Locate the cell with the specified text and output its [x, y] center coordinate. 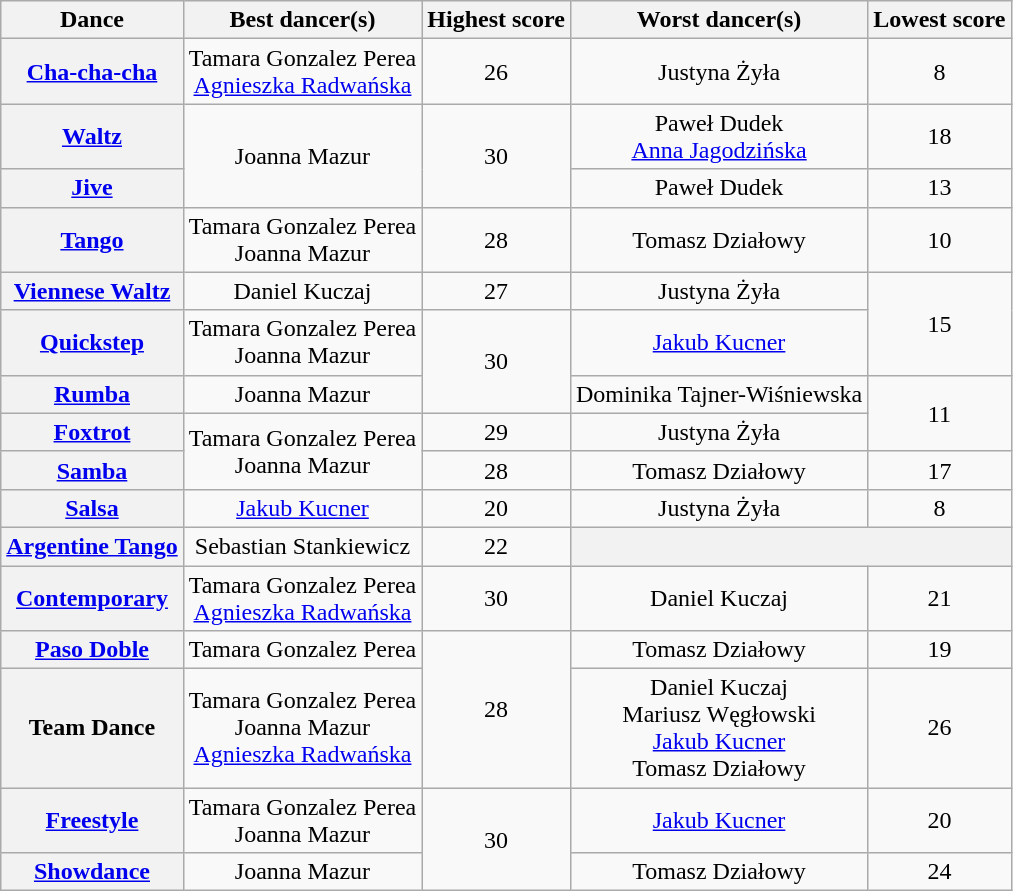
Worst dancer(s) [718, 20]
Daniel KuczajMariusz WęgłowskiJakub KucnerTomasz Działowy [718, 728]
Rumba [92, 394]
Highest score [496, 20]
Dance [92, 20]
Cha-cha-cha [92, 72]
Salsa [92, 508]
Tamara Gonzalez Perea [302, 650]
22 [496, 546]
18 [940, 136]
24 [940, 872]
19 [940, 650]
Lowest score [940, 20]
Showdance [92, 872]
Paweł Dudek [718, 188]
Tango [92, 240]
Paso Doble [92, 650]
13 [940, 188]
11 [940, 413]
10 [940, 240]
Dominika Tajner-Wiśniewska [718, 394]
Quickstep [92, 342]
Argentine Tango [92, 546]
15 [940, 324]
27 [496, 291]
Freestyle [92, 820]
29 [496, 432]
21 [940, 598]
17 [940, 470]
Contemporary [92, 598]
Best dancer(s) [302, 20]
Sebastian Stankiewicz [302, 546]
Paweł DudekAnna Jagodzińska [718, 136]
Waltz [92, 136]
Team Dance [92, 728]
Samba [92, 470]
Jive [92, 188]
Foxtrot [92, 432]
Tamara Gonzalez PereaJoanna MazurAgnieszka Radwańska [302, 728]
Viennese Waltz [92, 291]
